Output the (X, Y) coordinate of the center of the cell containing the given text.  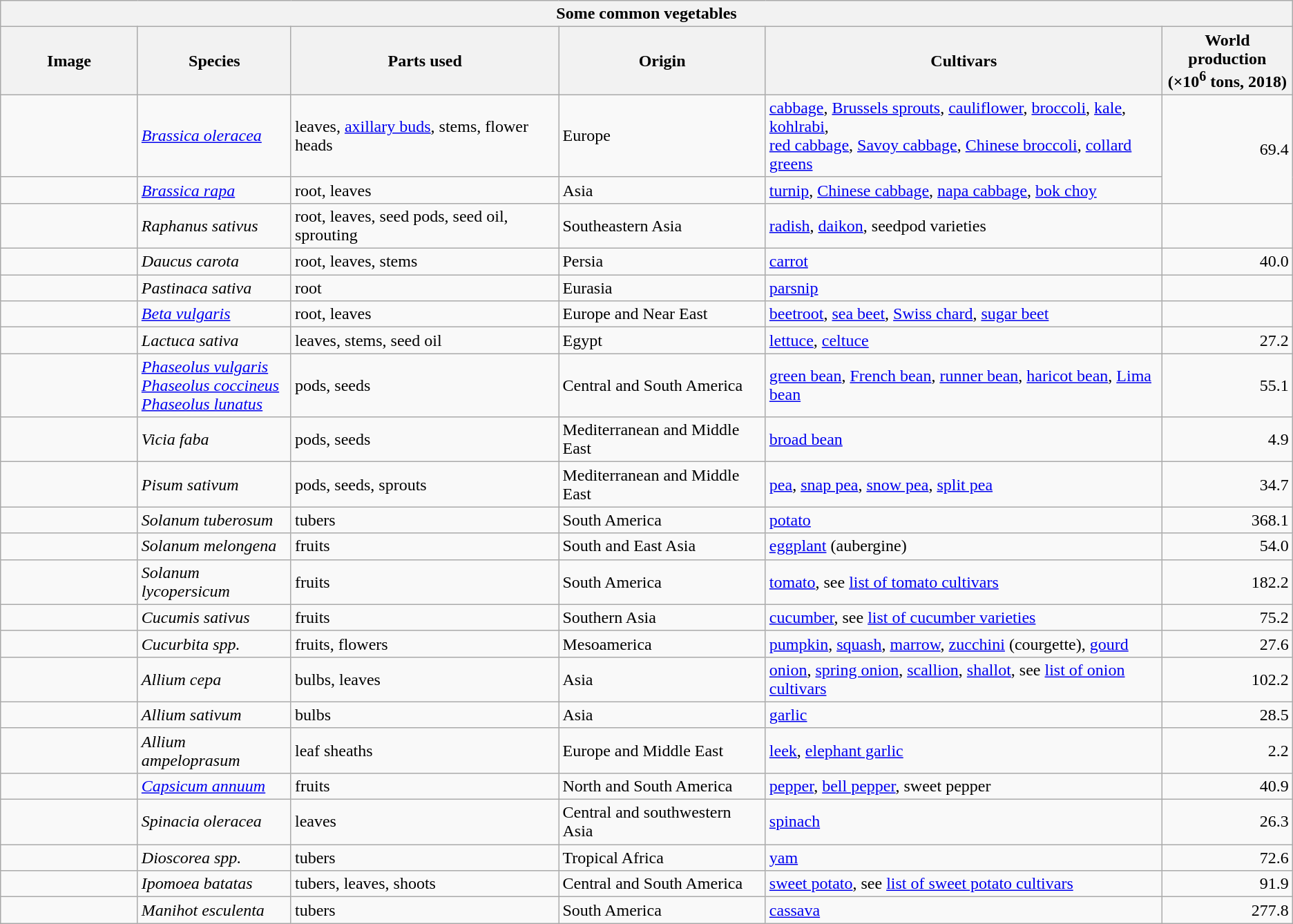
Dioscorea spp. (214, 858)
Southern Asia (662, 617)
91.9 (1227, 884)
tubers, leaves, shoots (425, 884)
Beta vulgaris (214, 314)
pumpkin, squash, marrow, zucchini (courgette), gourd (964, 644)
Spinacia oleracea (214, 822)
Lactuca sativa (214, 340)
182.2 (1227, 581)
Solanum lycopersicum (214, 581)
Allium ampeloprasum (214, 750)
Phaseolus vulgarisPhaseolus coccineusPhaseolus lunatus (214, 385)
Solanum tuberosum (214, 520)
tomato, see list of tomato cultivars (964, 581)
72.6 (1227, 858)
40.9 (1227, 786)
Europe and Middle East (662, 750)
potato (964, 520)
fruits, flowers (425, 644)
spinach (964, 822)
root, leaves, stems (425, 262)
lettuce, celtuce (964, 340)
Mesoamerica (662, 644)
Species (214, 61)
102.2 (1227, 680)
Central and southwestern Asia (662, 822)
Persia (662, 262)
27.6 (1227, 644)
turnip, Chinese cabbage, napa cabbage, bok choy (964, 190)
54.0 (1227, 546)
Pisum sativum (214, 485)
Some common vegetables (646, 14)
garlic (964, 715)
Parts used (425, 61)
Cultivars (964, 61)
yam (964, 858)
Vicia faba (214, 439)
Allium cepa (214, 680)
bulbs (425, 715)
Origin (662, 61)
75.2 (1227, 617)
broad bean (964, 439)
28.5 (1227, 715)
34.7 (1227, 485)
Egypt (662, 340)
27.2 (1227, 340)
40.0 (1227, 262)
eggplant (aubergine) (964, 546)
cassava (964, 910)
World production(×106 tons, 2018) (1227, 61)
Eurasia (662, 288)
Europe and Near East (662, 314)
Cucurbita spp. (214, 644)
leaves, axillary buds, stems, flower heads (425, 135)
pepper, bell pepper, sweet pepper (964, 786)
cabbage, Brussels sprouts, cauliflower, broccoli, kale, kohlrabi,red cabbage, Savoy cabbage, Chinese broccoli, collard greens (964, 135)
26.3 (1227, 822)
green bean, French bean, runner bean, haricot bean, Lima bean (964, 385)
Pastinaca sativa (214, 288)
55.1 (1227, 385)
4.9 (1227, 439)
South and East Asia (662, 546)
Cucumis sativus (214, 617)
onion, spring onion, scallion, shallot, see list of onion cultivars (964, 680)
leaves (425, 822)
277.8 (1227, 910)
2.2 (1227, 750)
carrot (964, 262)
leek, elephant garlic (964, 750)
root (425, 288)
Image (69, 61)
radish, daikon, seedpod varieties (964, 225)
beetroot, sea beet, Swiss chard, sugar beet (964, 314)
368.1 (1227, 520)
Ipomoea batatas (214, 884)
pods, seeds, sprouts (425, 485)
North and South America (662, 786)
Capsicum annuum (214, 786)
Solanum melongena (214, 546)
Daucus carota (214, 262)
Southeastern Asia (662, 225)
69.4 (1227, 149)
Brassica rapa (214, 190)
bulbs, leaves (425, 680)
Raphanus sativus (214, 225)
Europe (662, 135)
Allium sativum (214, 715)
leaf sheaths (425, 750)
leaves, stems, seed oil (425, 340)
root, leaves, seed pods, seed oil, sprouting (425, 225)
Tropical Africa (662, 858)
pea, snap pea, snow pea, split pea (964, 485)
Manihot esculenta (214, 910)
Brassica oleracea (214, 135)
sweet potato, see list of sweet potato cultivars (964, 884)
parsnip (964, 288)
cucumber, see list of cucumber varieties (964, 617)
